Provide the (x, y) coordinate of the cell's center where the given text is located.  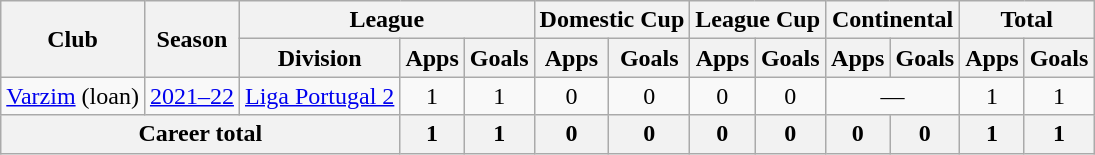
2021–22 (192, 96)
Varzim (loan) (73, 96)
Continental (893, 20)
Season (192, 39)
Career total (200, 134)
— (893, 96)
Club (73, 39)
Total (1027, 20)
Liga Portugal 2 (319, 96)
Division (319, 58)
League (386, 20)
League Cup (758, 20)
Domestic Cup (612, 20)
